Determine the (x, y) coordinate at the center of the cell enclosing the given text.  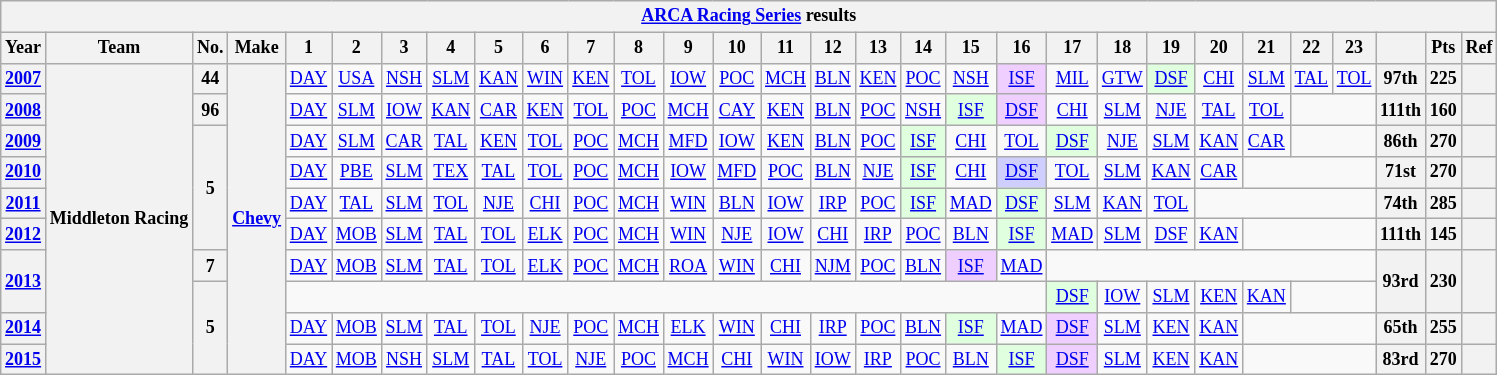
255 (1443, 328)
20 (1219, 48)
2 (357, 48)
2010 (24, 172)
2012 (24, 234)
230 (1443, 281)
3 (404, 48)
13 (878, 48)
9 (688, 48)
Ref (1479, 48)
12 (832, 48)
PBE (357, 172)
145 (1443, 234)
Middleton Racing (118, 219)
2014 (24, 328)
71st (1401, 172)
2009 (24, 140)
2008 (24, 110)
93rd (1401, 281)
GTW (1123, 78)
Pts (1443, 48)
74th (1401, 204)
86th (1401, 140)
160 (1443, 110)
TEX (451, 172)
16 (1022, 48)
83rd (1401, 360)
44 (210, 78)
10 (737, 48)
No. (210, 48)
22 (1311, 48)
USA (357, 78)
18 (1123, 48)
96 (210, 110)
15 (970, 48)
19 (1171, 48)
8 (639, 48)
4 (451, 48)
6 (545, 48)
225 (1443, 78)
MIL (1072, 78)
Make (257, 48)
2013 (24, 281)
21 (1267, 48)
11 (786, 48)
285 (1443, 204)
14 (924, 48)
CAY (737, 110)
Year (24, 48)
NJM (832, 266)
2007 (24, 78)
2011 (24, 204)
23 (1354, 48)
Team (118, 48)
17 (1072, 48)
97th (1401, 78)
1 (308, 48)
ROA (688, 266)
2015 (24, 360)
65th (1401, 328)
Chevy (257, 219)
ARCA Racing Series results (749, 16)
